Provide the [X, Y] coordinate of the cell's center where the given text is located.  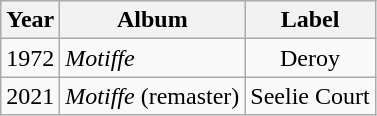
2021 [30, 96]
Deroy [310, 58]
Album [152, 20]
Label [310, 20]
Motiffe [152, 58]
1972 [30, 58]
Year [30, 20]
Seelie Court [310, 96]
Motiffe (remaster) [152, 96]
